Determine the (X, Y) coordinate at the center of the cell enclosing the given text.  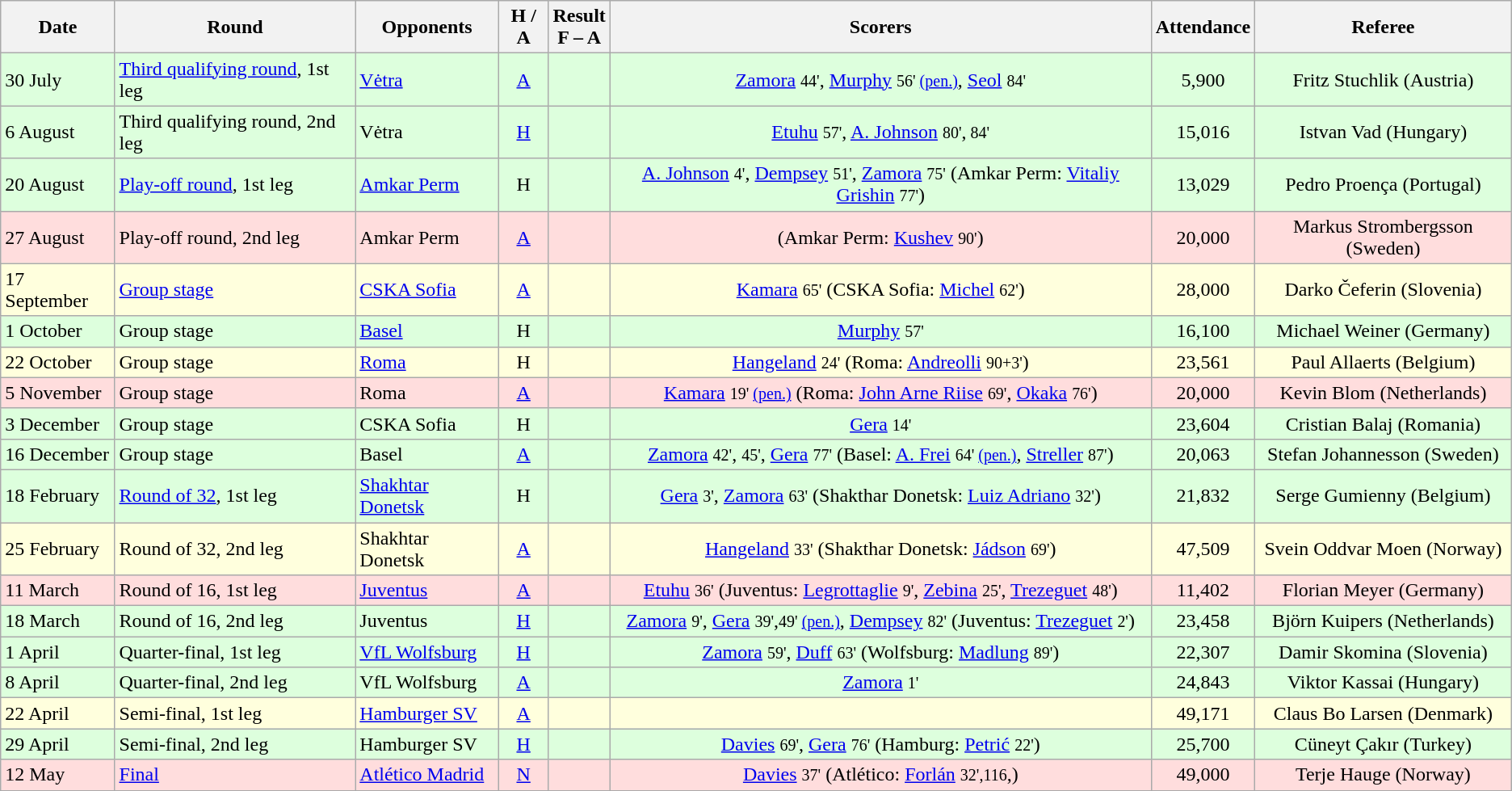
Zamora 44', Murphy 56' (pen.), Seol 84' (880, 79)
22 April (58, 713)
5 November (58, 393)
18 March (58, 621)
Zamora 9', Gera 39',49' (pen.), Dempsey 82' (Juventus: Trezeguet 2') (880, 621)
Zamora 59', Duff 63' (Wolfsburg: Madlung 89') (880, 652)
Davies 37' (Atlético: Forlán 32',116,) (880, 775)
Final (235, 775)
Florian Meyer (Germany) (1384, 591)
(Amkar Perm: Kushev 90') (880, 238)
Round of 16, 2nd leg (235, 621)
15,016 (1203, 133)
Darko Čeferin (Slovenia) (1384, 289)
16 December (58, 454)
ResultF – A (579, 27)
Murphy 57' (880, 331)
Gera 3', Zamora 63' (Shakthar Donetsk: Luiz Adriano 32') (880, 496)
Davies 69', Gera 76' (Hamburg: Petrić 22') (880, 744)
20,063 (1203, 454)
16,100 (1203, 331)
6 August (58, 133)
1 April (58, 652)
Play-off round, 1st leg (235, 184)
Round of 32, 2nd leg (235, 548)
22 October (58, 362)
Damir Skomina (Slovenia) (1384, 652)
Kamara 19' (pen.) (Roma: John Arne Riise 69', Okaka 76') (880, 393)
Quarter-final, 1st leg (235, 652)
22,307 (1203, 652)
25,700 (1203, 744)
23,604 (1203, 423)
Markus Strombergsson (Sweden) (1384, 238)
Viktor Kassai (Hungary) (1384, 683)
Round of 16, 1st leg (235, 591)
23,561 (1203, 362)
A. Johnson 4', Dempsey 51', Zamora 75' (Amkar Perm: Vitaliy Grishin 77') (880, 184)
Etuhu 36' (Juventus: Legrottaglie 9', Zebina 25', Trezeguet 48') (880, 591)
Fritz Stuchlik (Austria) (1384, 79)
Round of 32, 1st leg (235, 496)
Michael Weiner (Germany) (1384, 331)
12 May (58, 775)
23,458 (1203, 621)
Referee (1384, 27)
Hangeland 33' (Shakthar Donetsk: Jádson 69') (880, 548)
Attendance (1203, 27)
5,900 (1203, 79)
Kamara 65' (CSKA Sofia: Michel 62') (880, 289)
47,509 (1203, 548)
Paul Allaerts (Belgium) (1384, 362)
49,171 (1203, 713)
Serge Gumienny (Belgium) (1384, 496)
27 August (58, 238)
Stefan Johannesson (Sweden) (1384, 454)
1 October (58, 331)
Third qualifying round, 2nd leg (235, 133)
29 April (58, 744)
11,402 (1203, 591)
24,843 (1203, 683)
49,000 (1203, 775)
Cristian Balaj (Romania) (1384, 423)
Quarter-final, 2nd leg (235, 683)
Semi-final, 2nd leg (235, 744)
Zamora 1' (880, 683)
Semi-final, 1st leg (235, 713)
28,000 (1203, 289)
Svein Oddvar Moen (Norway) (1384, 548)
30 July (58, 79)
18 February (58, 496)
Etuhu 57', A. Johnson 80', 84' (880, 133)
Gera 14' (880, 423)
25 February (58, 548)
Zamora 42', 45', Gera 77' (Basel: A. Frei 64' (pen.), Streller 87') (880, 454)
21,832 (1203, 496)
13,029 (1203, 184)
Istvan Vad (Hungary) (1384, 133)
Third qualifying round, 1st leg (235, 79)
Claus Bo Larsen (Denmark) (1384, 713)
Play-off round, 2nd leg (235, 238)
H / A (523, 27)
Pedro Proença (Portugal) (1384, 184)
8 April (58, 683)
Atlético Madrid (427, 775)
Date (58, 27)
Scorers (880, 27)
20 August (58, 184)
Cüneyt Çakır (Turkey) (1384, 744)
Kevin Blom (Netherlands) (1384, 393)
17 September (58, 289)
11 March (58, 591)
Terje Hauge (Norway) (1384, 775)
Opponents (427, 27)
N (523, 775)
Hangeland 24' (Roma: Andreolli 90+3') (880, 362)
Björn Kuipers (Netherlands) (1384, 621)
3 December (58, 423)
Round (235, 27)
